Capture the cell that displays the provided text and extract its (X, Y) central coordinate. 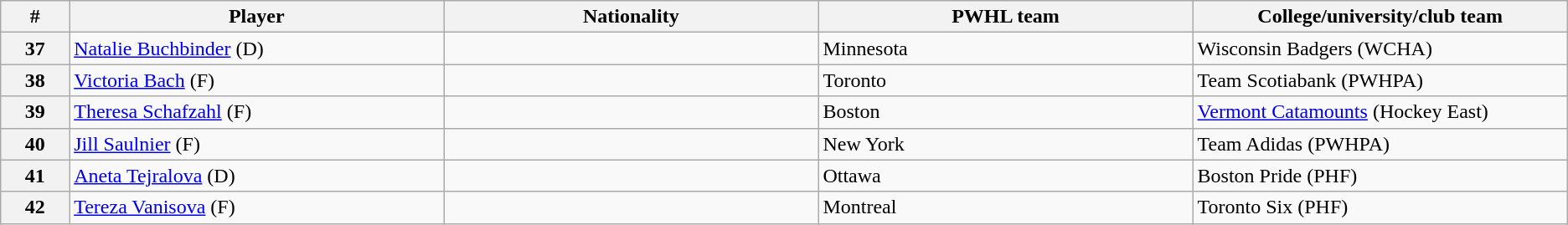
New York (1005, 144)
Boston (1005, 112)
# (35, 17)
40 (35, 144)
Toronto (1005, 80)
38 (35, 80)
Aneta Tejralova (D) (256, 176)
PWHL team (1005, 17)
Theresa Schafzahl (F) (256, 112)
Team Adidas (PWHPA) (1380, 144)
39 (35, 112)
Player (256, 17)
Wisconsin Badgers (WCHA) (1380, 49)
Nationality (632, 17)
College/university/club team (1380, 17)
Team Scotiabank (PWHPA) (1380, 80)
41 (35, 176)
Tereza Vanisova (F) (256, 207)
Ottawa (1005, 176)
Minnesota (1005, 49)
Natalie Buchbinder (D) (256, 49)
Toronto Six (PHF) (1380, 207)
Victoria Bach (F) (256, 80)
Boston Pride (PHF) (1380, 176)
Jill Saulnier (F) (256, 144)
37 (35, 49)
Montreal (1005, 207)
42 (35, 207)
Vermont Catamounts (Hockey East) (1380, 112)
